Find where the given text appears and provide that cell's center as [X, Y] coordinate. 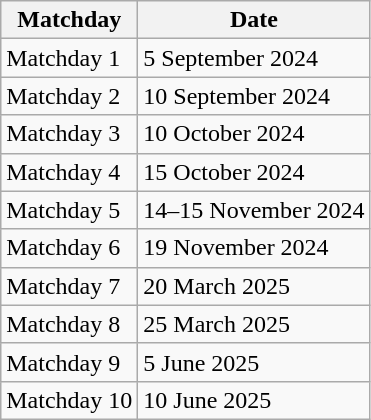
Matchday 3 [70, 134]
5 June 2025 [254, 362]
25 March 2025 [254, 324]
Matchday 4 [70, 172]
Matchday 7 [70, 286]
Matchday 6 [70, 248]
10 October 2024 [254, 134]
10 September 2024 [254, 96]
Date [254, 20]
10 June 2025 [254, 400]
Matchday 9 [70, 362]
15 October 2024 [254, 172]
Matchday 1 [70, 58]
Matchday 2 [70, 96]
20 March 2025 [254, 286]
19 November 2024 [254, 248]
Matchday [70, 20]
14–15 November 2024 [254, 210]
5 September 2024 [254, 58]
Matchday 5 [70, 210]
Matchday 8 [70, 324]
Matchday 10 [70, 400]
